Return (X, Y) of the center of cell containing provided text 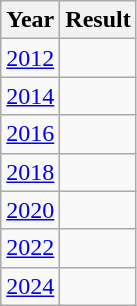
2020 (30, 210)
2014 (30, 96)
Year (30, 20)
Result (98, 20)
2018 (30, 172)
2022 (30, 248)
2016 (30, 134)
2024 (30, 286)
2012 (30, 58)
